Output the [x, y] coordinate of the center of the cell containing the given text.  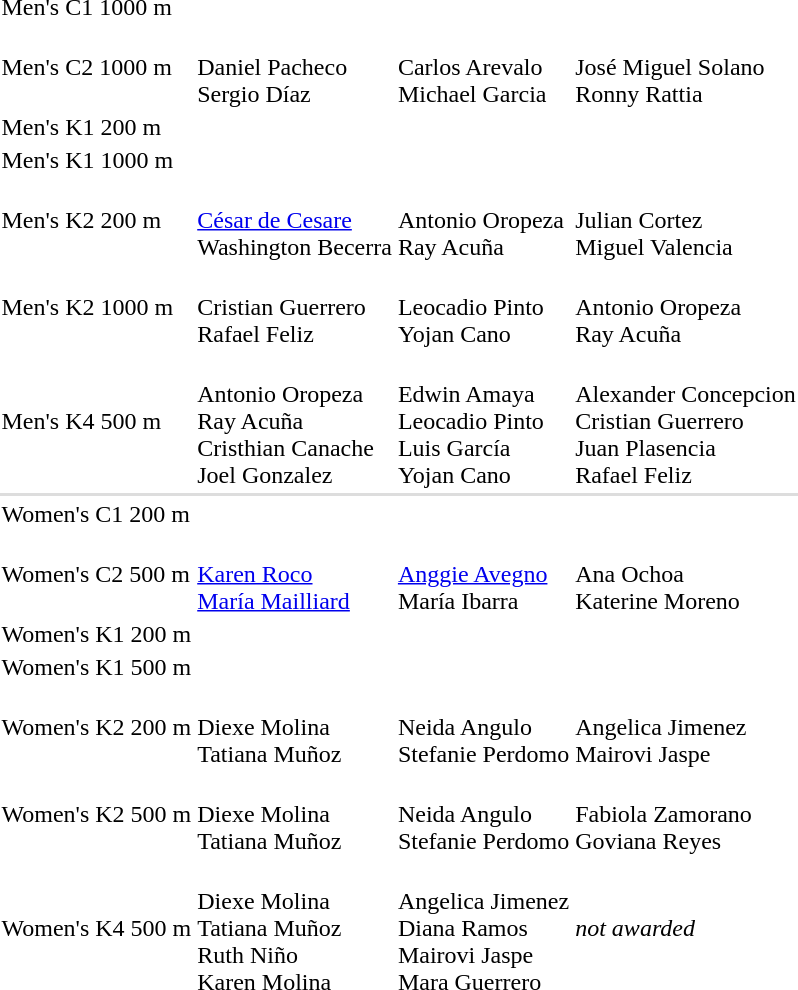
Edwin AmayaLeocadio PintoLuis GarcíaYojan Cano [483, 421]
César de CesareWashington Becerra [295, 220]
Karen RocoMaría Mailliard [295, 574]
Women's K2 200 m [96, 727]
Angelica JimenezMairovi Jaspe [686, 727]
Men's K4 500 m [96, 421]
Fabiola ZamoranoGoviana Reyes [686, 814]
Women's K2 500 m [96, 814]
Men's K1 1000 m [96, 160]
Men's C2 1000 m [96, 67]
Women's K1 200 m [96, 634]
Julian CortezMiguel Valencia [686, 220]
José Miguel SolanoRonny Rattia [686, 67]
Ana OchoaKaterine Moreno [686, 574]
Alexander ConcepcionCristian GuerreroJuan PlasenciaRafael Feliz [686, 421]
Antonio OropezaRay AcuñaCristhian CanacheJoel Gonzalez [295, 421]
Women's C1 200 m [96, 514]
Cristian GuerreroRafael Feliz [295, 307]
Women's C2 500 m [96, 574]
Leocadio PintoYojan Cano [483, 307]
Men's K1 200 m [96, 127]
Women's K1 500 m [96, 667]
Anggie AvegnoMaría Ibarra [483, 574]
Carlos ArevaloMichael Garcia [483, 67]
Daniel PachecoSergio Díaz [295, 67]
Men's K2 200 m [96, 220]
Men's K2 1000 m [96, 307]
